Capture the cell that displays the provided text and extract its [x, y] central coordinate. 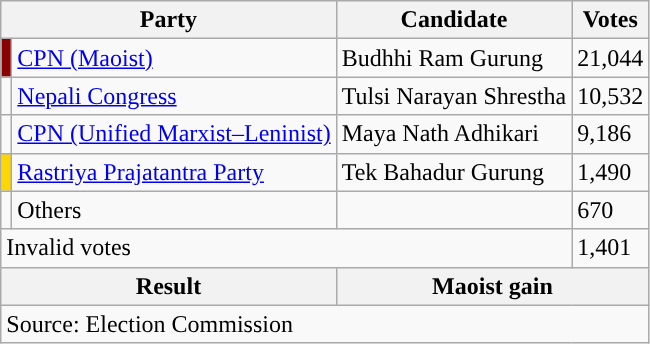
CPN (Unified Marxist–Leninist) [174, 134]
1,490 [610, 172]
21,044 [610, 58]
Votes [610, 20]
Maya Nath Adhikari [454, 134]
10,532 [610, 96]
670 [610, 210]
Others [174, 210]
Candidate [454, 20]
Maoist gain [492, 286]
Rastriya Prajatantra Party [174, 172]
CPN (Maoist) [174, 58]
Source: Election Commission [325, 324]
Nepali Congress [174, 96]
Tulsi Narayan Shrestha [454, 96]
Budhhi Ram Gurung [454, 58]
9,186 [610, 134]
Tek Bahadur Gurung [454, 172]
Invalid votes [286, 248]
Party [168, 20]
1,401 [610, 248]
Result [168, 286]
